Return (x, y) of the center of cell containing provided text 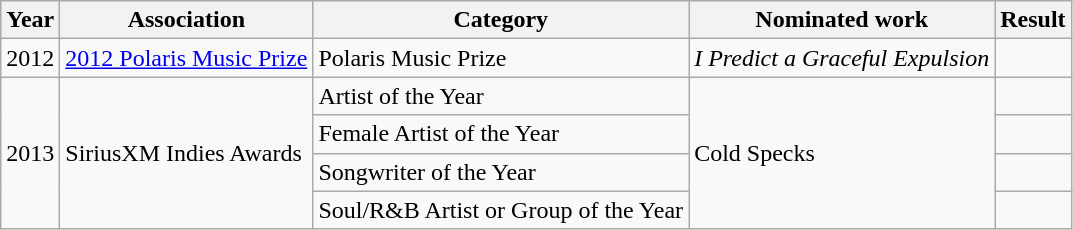
2012 Polaris Music Prize (186, 58)
2012 (30, 58)
Association (186, 20)
Songwriter of the Year (501, 172)
Female Artist of the Year (501, 134)
Result (1033, 20)
Artist of the Year (501, 96)
Category (501, 20)
Polaris Music Prize (501, 58)
Cold Specks (842, 153)
Year (30, 20)
2013 (30, 153)
I Predict a Graceful Expulsion (842, 58)
SiriusXM Indies Awards (186, 153)
Nominated work (842, 20)
Soul/R&B Artist or Group of the Year (501, 210)
